From the cell containing the given text, extract its center point as [x, y] coordinate. 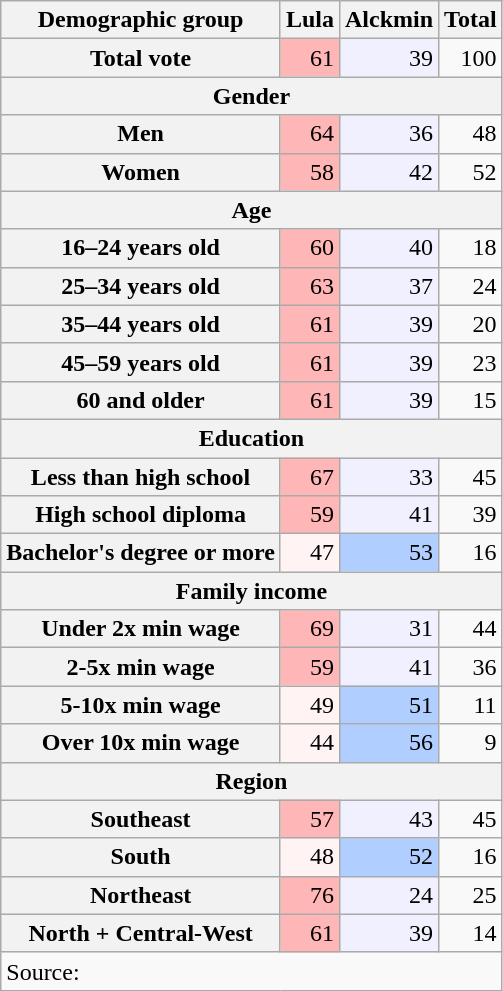
Total vote [141, 58]
11 [471, 705]
69 [310, 629]
58 [310, 172]
64 [310, 134]
Demographic group [141, 20]
42 [388, 172]
South [141, 857]
9 [471, 743]
Region [252, 781]
North + Central-West [141, 933]
Over 10x min wage [141, 743]
31 [388, 629]
Less than high school [141, 477]
47 [310, 553]
57 [310, 819]
Source: [252, 971]
33 [388, 477]
56 [388, 743]
67 [310, 477]
2-5x min wage [141, 667]
Northeast [141, 895]
Lula [310, 20]
Alckmin [388, 20]
5-10x min wage [141, 705]
60 and older [141, 400]
Men [141, 134]
Age [252, 210]
Under 2x min wage [141, 629]
Education [252, 438]
20 [471, 324]
43 [388, 819]
51 [388, 705]
23 [471, 362]
Family income [252, 591]
Southeast [141, 819]
15 [471, 400]
100 [471, 58]
76 [310, 895]
High school diploma [141, 515]
Women [141, 172]
25 [471, 895]
63 [310, 286]
49 [310, 705]
Gender [252, 96]
Bachelor's degree or more [141, 553]
25–34 years old [141, 286]
37 [388, 286]
45–59 years old [141, 362]
53 [388, 553]
40 [388, 248]
16–24 years old [141, 248]
35–44 years old [141, 324]
Total [471, 20]
14 [471, 933]
18 [471, 248]
60 [310, 248]
